Output the [X, Y] coordinate of the center of the cell containing the given text.  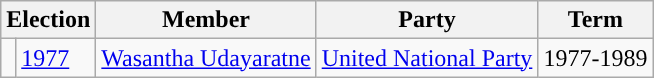
United National Party [427, 58]
1977 [56, 58]
Member [206, 20]
Wasantha Udayaratne [206, 58]
Party [427, 20]
Election [48, 20]
1977-1989 [596, 58]
Term [596, 20]
